Return [x, y] of the center of cell containing provided text 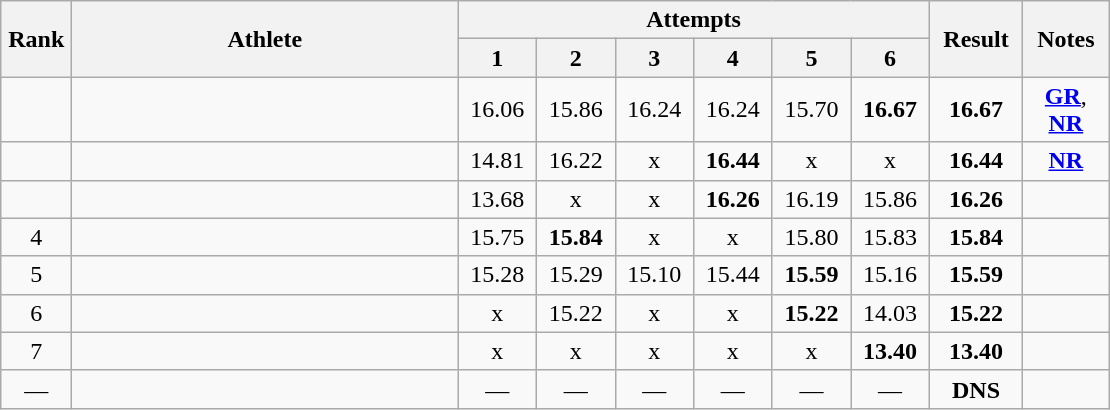
14.03 [890, 313]
16.06 [498, 110]
7 [36, 351]
15.28 [498, 275]
15.10 [654, 275]
1 [498, 58]
16.19 [812, 199]
NR [1066, 161]
14.81 [498, 161]
Rank [36, 39]
15.70 [812, 110]
3 [654, 58]
15.80 [812, 237]
GR, NR [1066, 110]
15.44 [734, 275]
Attempts [694, 20]
Result [976, 39]
Athlete [265, 39]
2 [576, 58]
15.29 [576, 275]
DNS [976, 389]
Notes [1066, 39]
15.16 [890, 275]
16.22 [576, 161]
13.68 [498, 199]
15.75 [498, 237]
15.83 [890, 237]
